Find where the given text appears and provide that cell's center as [X, Y] coordinate. 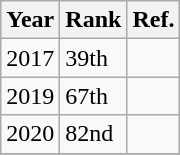
2019 [30, 96]
82nd [94, 134]
Ref. [154, 20]
39th [94, 58]
67th [94, 96]
2017 [30, 58]
Year [30, 20]
Rank [94, 20]
2020 [30, 134]
